Scan for the cell matching the given text and deliver its (X, Y) coordinate at center. 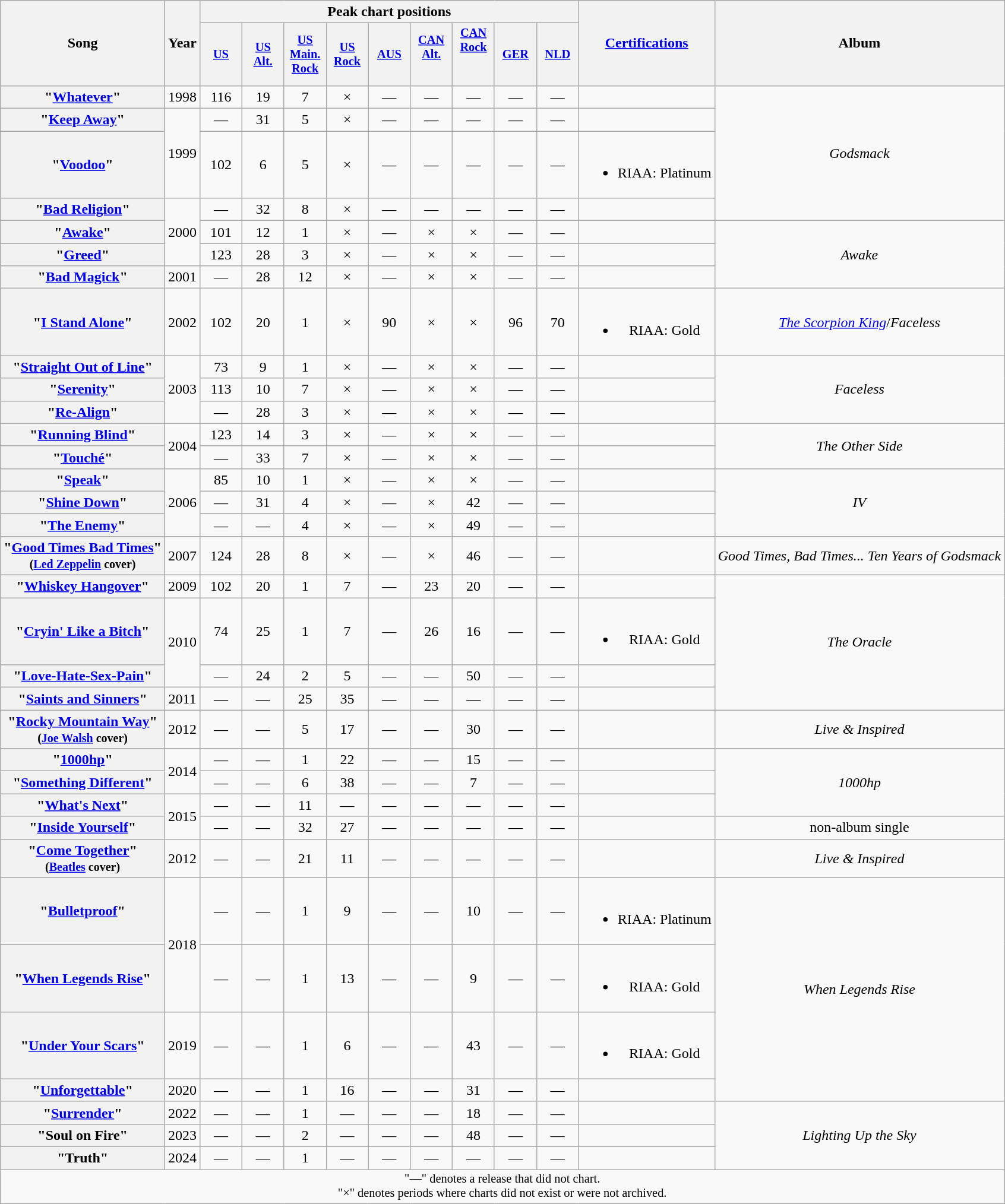
48 (474, 1135)
USAlt. (263, 55)
46 (474, 556)
Faceless (859, 389)
1999 (182, 153)
2015 (182, 816)
"Inside Yourself" (83, 828)
42 (474, 502)
USRock (347, 55)
49 (474, 525)
13 (347, 978)
116 (221, 97)
"Soul on Fire" (83, 1135)
2020 (182, 1090)
2010 (182, 642)
"Something Different" (83, 782)
96 (516, 322)
"Whatever" (83, 97)
2022 (182, 1113)
Certifications (646, 43)
Lighting Up the Sky (859, 1135)
17 (347, 729)
"Re-Align" (83, 412)
2003 (182, 389)
Godsmack (859, 153)
50 (474, 676)
Awake (859, 255)
"Keep Away" (83, 120)
2024 (182, 1158)
"When Legends Rise" (83, 978)
"Straight Out of Line" (83, 367)
22 (347, 760)
The Other Side (859, 446)
The Oracle (859, 642)
Year (182, 43)
Good Times, Bad Times... Ten Years of Godsmack (859, 556)
"Saints and Sinners" (83, 699)
NLD (557, 55)
2006 (182, 502)
Peak chart positions (390, 12)
"Shine Down" (83, 502)
"Good Times Bad Times"(Led Zeppelin cover) (83, 556)
"Whiskey Hangover" (83, 587)
2011 (182, 699)
non-album single (859, 828)
"Cryin' Like a Bitch" (83, 632)
21 (305, 858)
"Running Blind" (83, 435)
"Truth" (83, 1158)
"Surrender" (83, 1113)
The Scorpion King/Faceless (859, 322)
14 (263, 435)
2004 (182, 446)
"—" denotes a release that did not chart."×" denotes periods where charts did not exist or were not archived. (502, 1187)
US (221, 55)
"Bad Religion" (83, 210)
"Bad Magick" (83, 277)
Song (83, 43)
43 (474, 1045)
"Love-Hate-Sex-Pain" (83, 676)
73 (221, 367)
"1000hp" (83, 760)
24 (263, 676)
33 (263, 457)
"Voodoo" (83, 165)
"Greed" (83, 255)
"Rocky Mountain Way" (Joe Walsh cover) (83, 729)
2007 (182, 556)
"Bulletproof" (83, 911)
"What's Next" (83, 805)
GER (516, 55)
19 (263, 97)
USMain. Rock (305, 55)
30 (474, 729)
"Come Together" (Beatles cover) (83, 858)
23 (431, 587)
70 (557, 322)
15 (474, 760)
IV (859, 502)
27 (347, 828)
"The Enemy" (83, 525)
2000 (182, 232)
CANRock (474, 55)
2001 (182, 277)
2009 (182, 587)
90 (390, 322)
38 (347, 782)
35 (347, 699)
When Legends Rise (859, 989)
85 (221, 480)
74 (221, 632)
2018 (182, 945)
"Awake" (83, 232)
2019 (182, 1045)
113 (221, 389)
Album (859, 43)
"Serenity" (83, 389)
CANAlt. (431, 55)
18 (474, 1113)
26 (431, 632)
"Under Your Scars" (83, 1045)
2023 (182, 1135)
"Touché" (83, 457)
2014 (182, 771)
"Speak" (83, 480)
1000hp (859, 782)
1998 (182, 97)
124 (221, 556)
"Unforgettable" (83, 1090)
AUS (390, 55)
2002 (182, 322)
"I Stand Alone" (83, 322)
101 (221, 232)
